Scan for the cell matching the given text and deliver its [x, y] coordinate at center. 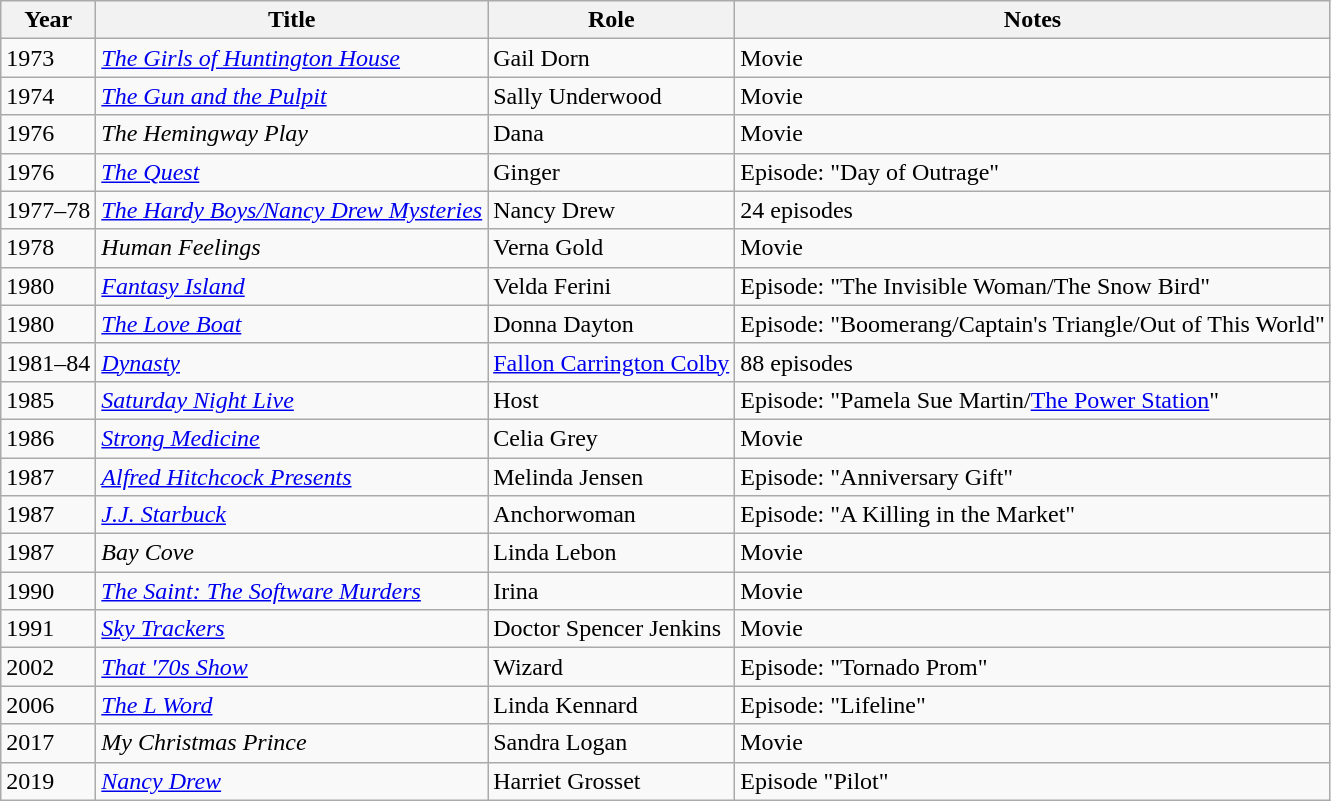
2002 [48, 667]
Celia Grey [612, 438]
Year [48, 20]
Episode: "Day of Outrage" [1032, 172]
J.J. Starbuck [292, 515]
Fantasy Island [292, 286]
Role [612, 20]
1973 [48, 58]
Alfred Hitchcock Presents [292, 477]
Episode: "A Killing in the Market" [1032, 515]
Host [612, 400]
The L Word [292, 705]
Episode: "Pamela Sue Martin/The Power Station" [1032, 400]
1991 [48, 629]
1990 [48, 591]
Harriet Grosset [612, 781]
1981–84 [48, 362]
Verna Gold [612, 248]
Ginger [612, 172]
Irina [612, 591]
2006 [48, 705]
24 episodes [1032, 210]
Notes [1032, 20]
Doctor Spencer Jenkins [612, 629]
1986 [48, 438]
1978 [48, 248]
Dynasty [292, 362]
1974 [48, 96]
Gail Dorn [612, 58]
Episode: "Tornado Prom" [1032, 667]
Dana [612, 134]
Wizard [612, 667]
The Hardy Boys/Nancy Drew Mysteries [292, 210]
Episode "Pilot" [1032, 781]
1985 [48, 400]
Episode: "Lifeline" [1032, 705]
Human Feelings [292, 248]
That '70s Show [292, 667]
Melinda Jensen [612, 477]
Velda Ferini [612, 286]
Sandra Logan [612, 743]
The Gun and the Pulpit [292, 96]
Anchorwoman [612, 515]
Donna Dayton [612, 324]
The Quest [292, 172]
Linda Kennard [612, 705]
My Christmas Prince [292, 743]
The Love Boat [292, 324]
Fallon Carrington Colby [612, 362]
Bay Cove [292, 553]
Sky Trackers [292, 629]
Linda Lebon [612, 553]
1977–78 [48, 210]
Sally Underwood [612, 96]
The Saint: The Software Murders [292, 591]
Title [292, 20]
2017 [48, 743]
2019 [48, 781]
Saturday Night Live [292, 400]
Episode: "Anniversary Gift" [1032, 477]
Episode: "The Invisible Woman/The Snow Bird" [1032, 286]
Episode: "Boomerang/Captain's Triangle/Out of This World" [1032, 324]
Strong Medicine [292, 438]
The Girls of Huntington House [292, 58]
The Hemingway Play [292, 134]
88 episodes [1032, 362]
